Search for the cell housing the specified text and yield its [x, y] center coordinate. 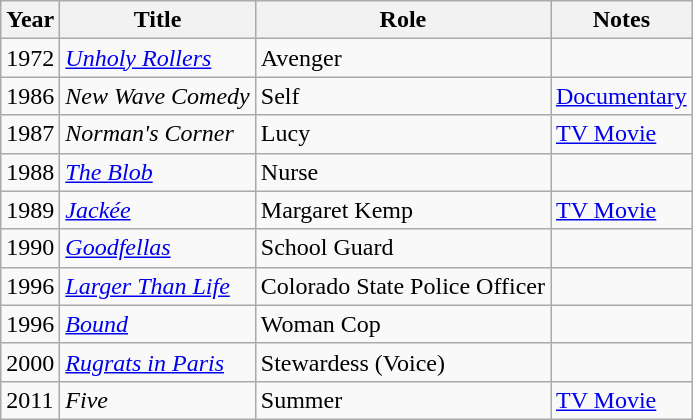
Goodfellas [158, 248]
Stewardess (Voice) [402, 362]
Year [30, 20]
Larger Than Life [158, 286]
Avenger [402, 58]
Rugrats in Paris [158, 362]
2011 [30, 400]
1988 [30, 172]
New Wave Comedy [158, 96]
1972 [30, 58]
1989 [30, 210]
1987 [30, 134]
1990 [30, 248]
Notes [621, 20]
Nurse [402, 172]
Woman Cop [402, 324]
Margaret Kemp [402, 210]
2000 [30, 362]
1986 [30, 96]
Role [402, 20]
School Guard [402, 248]
Jackée [158, 210]
Unholy Rollers [158, 58]
Lucy [402, 134]
Self [402, 96]
Colorado State Police Officer [402, 286]
Title [158, 20]
Bound [158, 324]
Documentary [621, 96]
The Blob [158, 172]
Five [158, 400]
Summer [402, 400]
Norman's Corner [158, 134]
